Return [X, Y] of the center of cell containing provided text 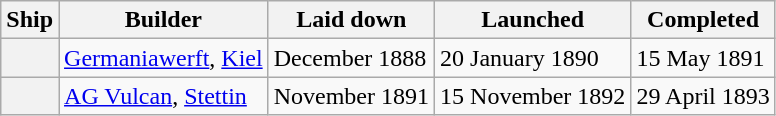
Ship [30, 20]
29 April 1893 [703, 96]
Completed [703, 20]
Laid down [351, 20]
Builder [164, 20]
20 January 1890 [533, 58]
Launched [533, 20]
AG Vulcan, Stettin [164, 96]
November 1891 [351, 96]
December 1888 [351, 58]
Germaniawerft, Kiel [164, 58]
15 November 1892 [533, 96]
15 May 1891 [703, 58]
